Output the (x, y) coordinate of the center of the cell containing the given text.  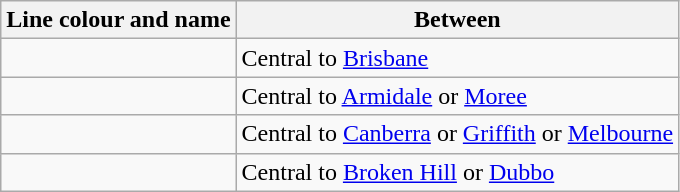
Central to Canberra or Griffith or Melbourne (458, 134)
Line colour and name (118, 20)
Between (458, 20)
Central to Armidale or Moree (458, 96)
Central to Broken Hill or Dubbo (458, 172)
Central to Brisbane (458, 58)
